Detect which cell encompasses the target text, then output its [x, y] center coordinate. 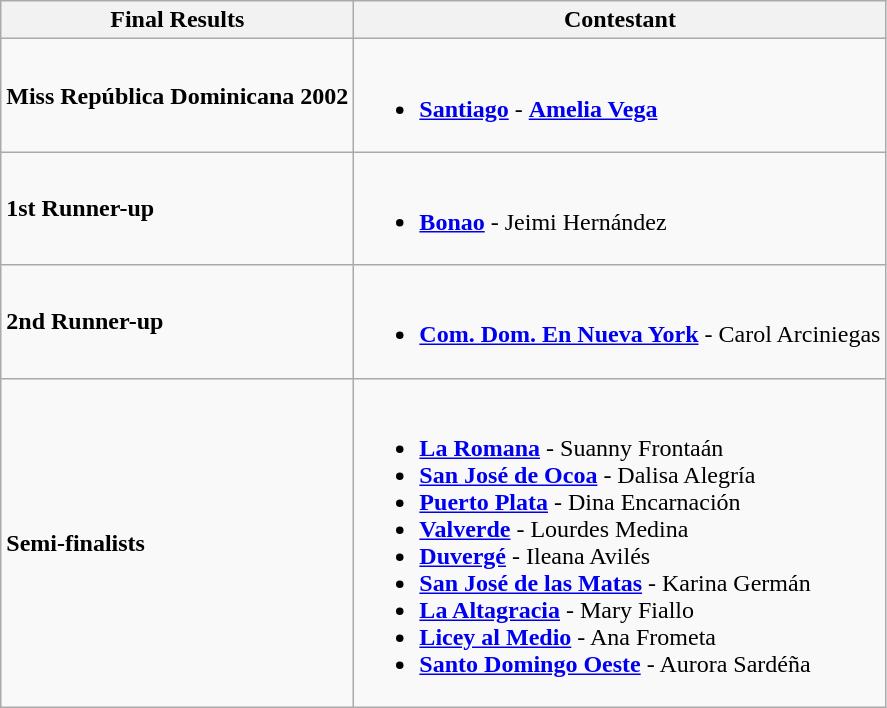
Com. Dom. En Nueva York - Carol Arciniegas [620, 322]
1st Runner-up [178, 208]
Santiago - Amelia Vega [620, 96]
Contestant [620, 20]
Final Results [178, 20]
Semi-finalists [178, 542]
2nd Runner-up [178, 322]
Miss República Dominicana 2002 [178, 96]
Bonao - Jeimi Hernández [620, 208]
